Capture the cell that displays the provided text and extract its [X, Y] central coordinate. 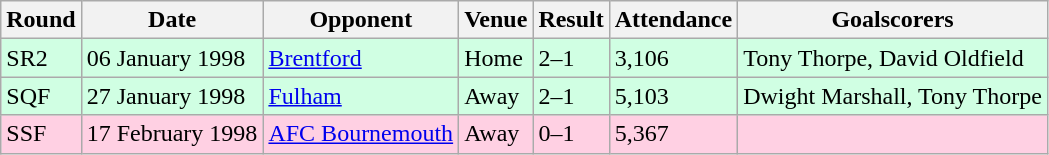
Round [41, 20]
Attendance [673, 20]
0–1 [571, 134]
Brentford [361, 58]
17 February 1998 [172, 134]
Tony Thorpe, David Oldfield [893, 58]
Goalscorers [893, 20]
Date [172, 20]
27 January 1998 [172, 96]
06 January 1998 [172, 58]
SR2 [41, 58]
Result [571, 20]
5,103 [673, 96]
SQF [41, 96]
5,367 [673, 134]
3,106 [673, 58]
Dwight Marshall, Tony Thorpe [893, 96]
AFC Bournemouth [361, 134]
Fulham [361, 96]
Venue [496, 20]
Opponent [361, 20]
SSF [41, 134]
Home [496, 58]
